Detect which cell encompasses the target text, then output its (X, Y) center coordinate. 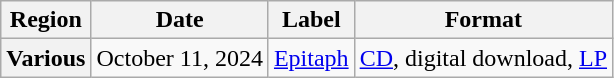
Epitaph (311, 58)
Label (311, 20)
Various (46, 58)
October 11, 2024 (180, 58)
Date (180, 20)
CD, digital download, LP (483, 58)
Region (46, 20)
Format (483, 20)
